Return the [x, y] coordinate for the center point of the cell that contains the specified text.  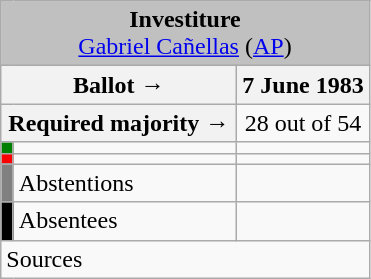
Absentees [125, 221]
Ballot → [119, 85]
Sources [185, 259]
7 June 1983 [303, 85]
InvestitureGabriel Cañellas (AP) [185, 34]
Abstentions [125, 183]
Required majority → [119, 123]
28 out of 54 [303, 123]
